Identify which cell holds the provided text, then report its (X, Y) central coordinate. 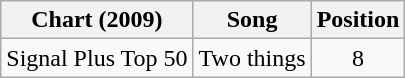
8 (358, 58)
Chart (2009) (97, 20)
Song (252, 20)
Position (358, 20)
Two things (252, 58)
Signal Plus Top 50 (97, 58)
